Provide the [x, y] coordinate of the cell's center where the given text is located.  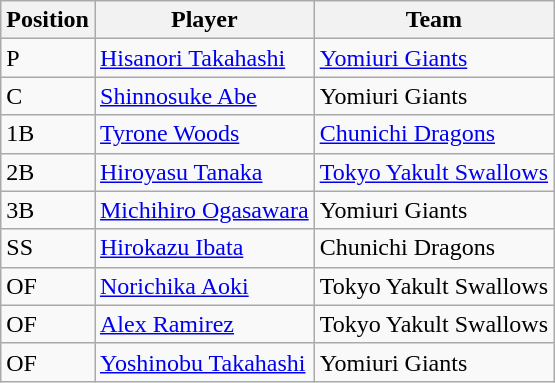
Hiroyasu Tanaka [204, 172]
Norichika Aoki [204, 286]
Hirokazu Ibata [204, 248]
Team [434, 20]
3B [48, 210]
Shinnosuke Abe [204, 96]
P [48, 58]
Tyrone Woods [204, 134]
Yoshinobu Takahashi [204, 362]
SS [48, 248]
1B [48, 134]
2B [48, 172]
Player [204, 20]
C [48, 96]
Michihiro Ogasawara [204, 210]
Hisanori Takahashi [204, 58]
Alex Ramirez [204, 324]
Position [48, 20]
